Output the (x, y) coordinate of the center of the cell containing the given text.  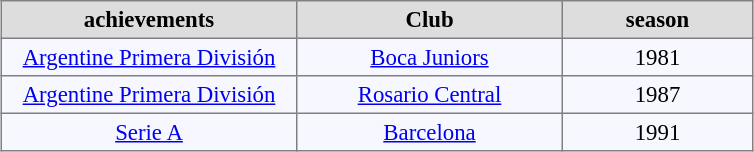
1991 (657, 132)
Barcelona (430, 132)
season (657, 20)
Boca Juniors (430, 57)
Club (430, 20)
1981 (657, 57)
1987 (657, 95)
Serie A (149, 132)
achievements (149, 20)
Rosario Central (430, 95)
